For the text-containing cell, return its midpoint in [X, Y] coordinate format. 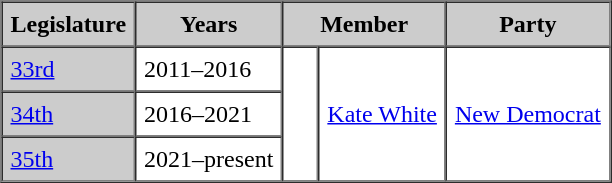
Party [528, 24]
34th [69, 114]
Legislature [69, 24]
2016–2021 [208, 114]
35th [69, 158]
Kate White [382, 114]
2021–present [208, 158]
New Democrat [528, 114]
33rd [69, 68]
2011–2016 [208, 68]
Member [364, 24]
Years [208, 24]
